Detect which cell encompasses the target text, then output its (x, y) center coordinate. 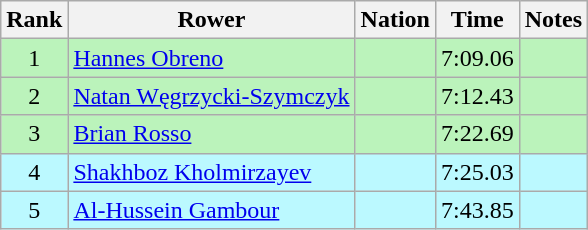
Shakhboz Kholmirzayev (212, 172)
Rower (212, 20)
Natan Węgrzycki-Szymczyk (212, 96)
7:12.43 (477, 96)
5 (34, 210)
2 (34, 96)
7:25.03 (477, 172)
3 (34, 134)
1 (34, 58)
4 (34, 172)
Time (477, 20)
Hannes Obreno (212, 58)
Brian Rosso (212, 134)
7:09.06 (477, 58)
Notes (553, 20)
7:43.85 (477, 210)
7:22.69 (477, 134)
Nation (395, 20)
Al-Hussein Gambour (212, 210)
Rank (34, 20)
